Provide the (X, Y) coordinate of the cell's center where the given text is located.  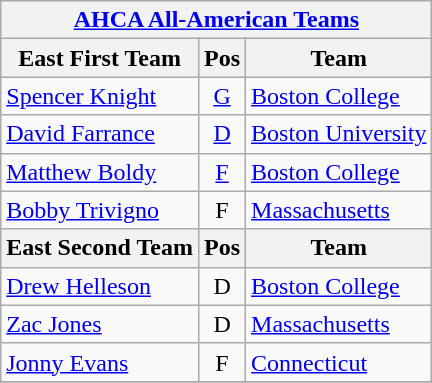
Zac Jones (100, 324)
East First Team (100, 58)
Matthew Boldy (100, 172)
Bobby Trivigno (100, 210)
G (222, 96)
Drew Helleson (100, 286)
Connecticut (339, 362)
AHCA All-American Teams (216, 20)
East Second Team (100, 248)
Boston University (339, 134)
Jonny Evans (100, 362)
David Farrance (100, 134)
Spencer Knight (100, 96)
